Return (x, y) of the center of cell containing provided text 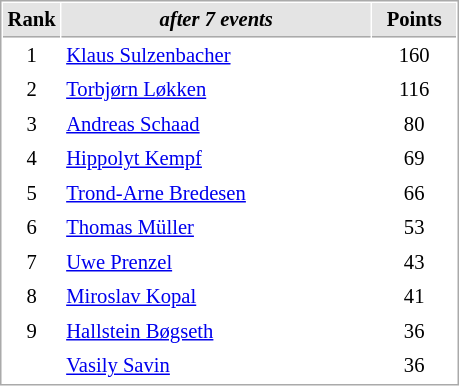
5 (32, 194)
Klaus Sulzenbacher (216, 56)
53 (414, 228)
Hallstein Bøgseth (216, 332)
Thomas Müller (216, 228)
Rank (32, 20)
after 7 events (216, 20)
7 (32, 262)
8 (32, 296)
43 (414, 262)
Torbjørn Løkken (216, 90)
Miroslav Kopal (216, 296)
Andreas Schaad (216, 124)
1 (32, 56)
116 (414, 90)
41 (414, 296)
9 (32, 332)
80 (414, 124)
4 (32, 158)
Hippolyt Kempf (216, 158)
Uwe Prenzel (216, 262)
6 (32, 228)
69 (414, 158)
Trond-Arne Bredesen (216, 194)
160 (414, 56)
3 (32, 124)
66 (414, 194)
Points (414, 20)
2 (32, 90)
Vasily Savin (216, 366)
